Capture the cell that displays the provided text and extract its (X, Y) central coordinate. 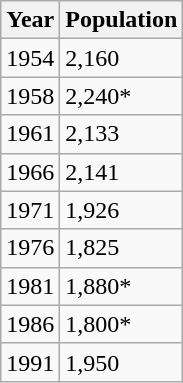
2,240* (122, 96)
1,880* (122, 286)
Population (122, 20)
1954 (30, 58)
2,133 (122, 134)
1966 (30, 172)
1958 (30, 96)
1986 (30, 324)
1,950 (122, 362)
1976 (30, 248)
1991 (30, 362)
2,141 (122, 172)
2,160 (122, 58)
1961 (30, 134)
Year (30, 20)
1981 (30, 286)
1,926 (122, 210)
1,825 (122, 248)
1971 (30, 210)
1,800* (122, 324)
